Identify which cell holds the provided text, then report its [X, Y] central coordinate. 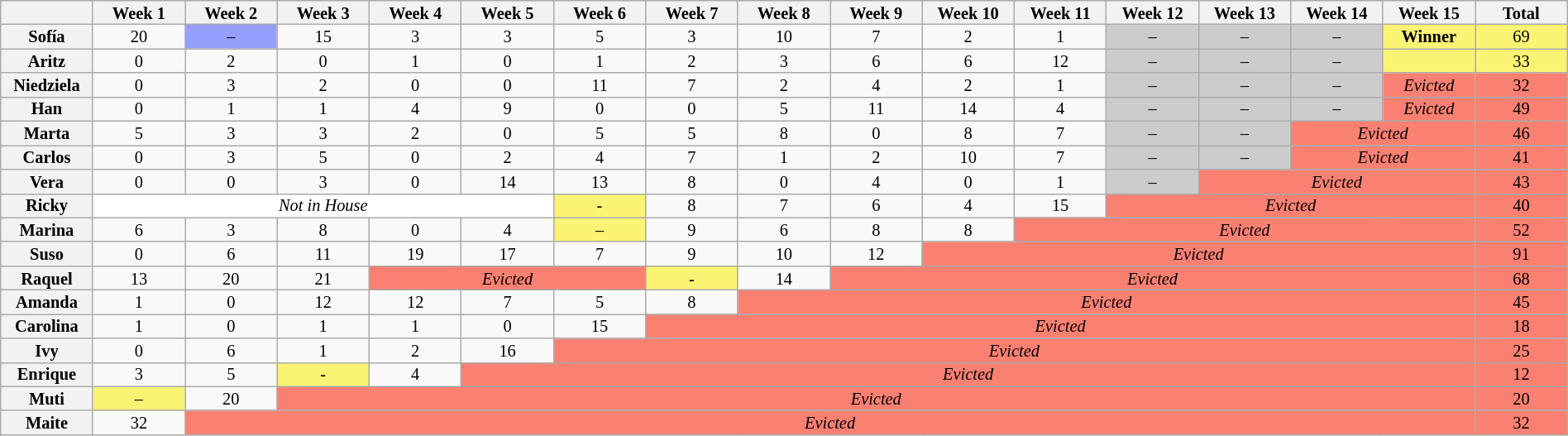
41 [1522, 157]
Raquel [46, 278]
16 [508, 351]
Week 10 [968, 12]
19 [415, 253]
Vera [46, 180]
Week 13 [1244, 12]
33 [1522, 61]
Ricky [46, 205]
Enrique [46, 374]
18 [1522, 326]
52 [1522, 230]
Week 14 [1336, 12]
Week 2 [232, 12]
Winner [1429, 36]
Week 15 [1429, 12]
69 [1522, 36]
Week 1 [139, 12]
45 [1522, 301]
Aritz [46, 61]
40 [1522, 205]
Ivy [46, 351]
Week 4 [415, 12]
Muti [46, 399]
17 [508, 253]
Week 12 [1153, 12]
91 [1522, 253]
Carlos [46, 157]
Maite [46, 422]
Total [1522, 12]
Carolina [46, 326]
49 [1522, 109]
Not in House [323, 205]
Niedziela [46, 84]
Marta [46, 132]
Week 11 [1060, 12]
Week 3 [323, 12]
Amanda [46, 301]
Han [46, 109]
43 [1522, 180]
Week 9 [877, 12]
Week 8 [784, 12]
25 [1522, 351]
Suso [46, 253]
Week 7 [691, 12]
Sofía [46, 36]
Week 6 [599, 12]
Week 5 [508, 12]
Marina [46, 230]
21 [323, 278]
46 [1522, 132]
68 [1522, 278]
